Provide the (x, y) coordinate of the cell's center where the given text is located.  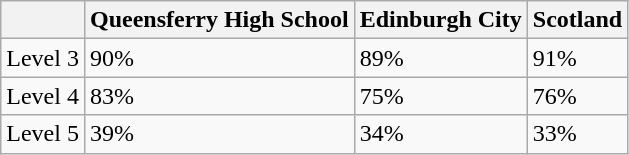
Edinburgh City (440, 20)
Level 5 (43, 134)
90% (219, 58)
91% (577, 58)
75% (440, 96)
39% (219, 134)
Scotland (577, 20)
Level 3 (43, 58)
Level 4 (43, 96)
33% (577, 134)
34% (440, 134)
89% (440, 58)
Queensferry High School (219, 20)
83% (219, 96)
76% (577, 96)
